Identify which cell holds the provided text, then report its (X, Y) central coordinate. 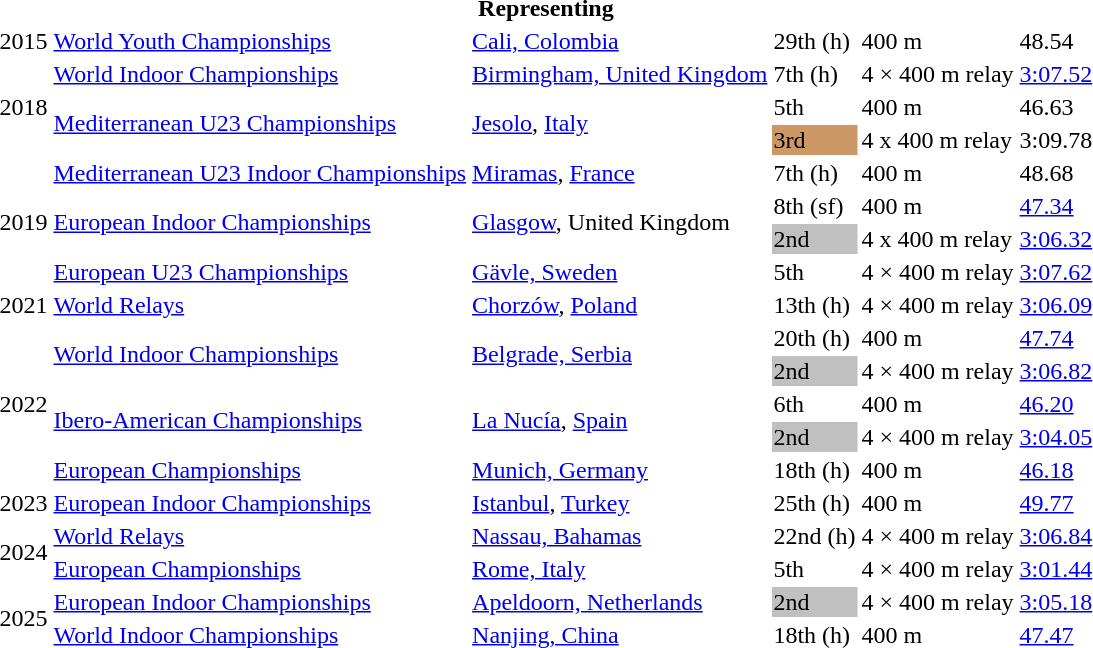
22nd (h) (814, 536)
Cali, Colombia (620, 41)
25th (h) (814, 503)
Istanbul, Turkey (620, 503)
World Youth Championships (260, 41)
Glasgow, United Kingdom (620, 222)
Miramas, France (620, 173)
Nassau, Bahamas (620, 536)
Jesolo, Italy (620, 124)
20th (h) (814, 338)
29th (h) (814, 41)
Munich, Germany (620, 470)
3rd (814, 140)
Birmingham, United Kingdom (620, 74)
Gävle, Sweden (620, 272)
18th (h) (814, 470)
6th (814, 404)
European U23 Championships (260, 272)
Mediterranean U23 Championships (260, 124)
Belgrade, Serbia (620, 354)
Rome, Italy (620, 569)
La Nucía, Spain (620, 420)
13th (h) (814, 305)
8th (sf) (814, 206)
Ibero-American Championships (260, 420)
Chorzów, Poland (620, 305)
Apeldoorn, Netherlands (620, 602)
Mediterranean U23 Indoor Championships (260, 173)
